Search for the cell housing the specified text and yield its [X, Y] center coordinate. 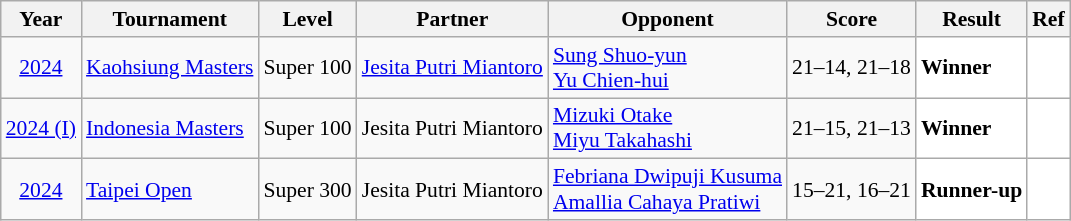
21–14, 21–18 [852, 68]
21–15, 21–13 [852, 128]
Indonesia Masters [170, 128]
Runner-up [972, 190]
Super 300 [307, 190]
15–21, 16–21 [852, 190]
2024 (I) [41, 128]
Opponent [668, 19]
Taipei Open [170, 190]
Mizuki Otake Miyu Takahashi [668, 128]
Sung Shuo-yun Yu Chien-hui [668, 68]
Level [307, 19]
Tournament [170, 19]
Result [972, 19]
Year [41, 19]
Ref [1048, 19]
Febriana Dwipuji Kusuma Amallia Cahaya Pratiwi [668, 190]
Score [852, 19]
Kaohsiung Masters [170, 68]
Partner [452, 19]
